Extract the (x, y) coordinate from the center of the cell holding the provided text.  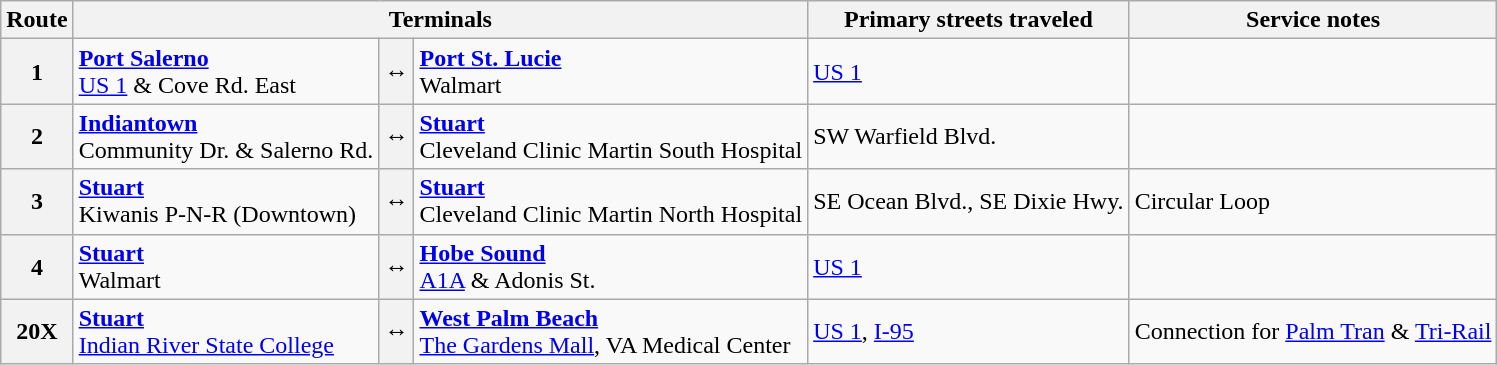
Port SalernoUS 1 & Cove Rd. East (226, 72)
2 (37, 136)
20X (37, 332)
Terminals (440, 20)
3 (37, 202)
Primary streets traveled (968, 20)
SW Warfield Blvd. (968, 136)
StuartCleveland Clinic Martin South Hospital (611, 136)
Connection for Palm Tran & Tri-Rail (1313, 332)
Circular Loop (1313, 202)
StuartCleveland Clinic Martin North Hospital (611, 202)
StuartKiwanis P-N-R (Downtown) (226, 202)
West Palm BeachThe Gardens Mall, VA Medical Center (611, 332)
4 (37, 266)
1 (37, 72)
US 1, I-95 (968, 332)
SE Ocean Blvd., SE Dixie Hwy. (968, 202)
IndiantownCommunity Dr. & Salerno Rd. (226, 136)
Port St. LucieWalmart (611, 72)
StuartWalmart (226, 266)
Service notes (1313, 20)
Route (37, 20)
StuartIndian River State College (226, 332)
Hobe SoundA1A & Adonis St. (611, 266)
